Return the [x, y] coordinate for the center point of the cell that contains the specified text.  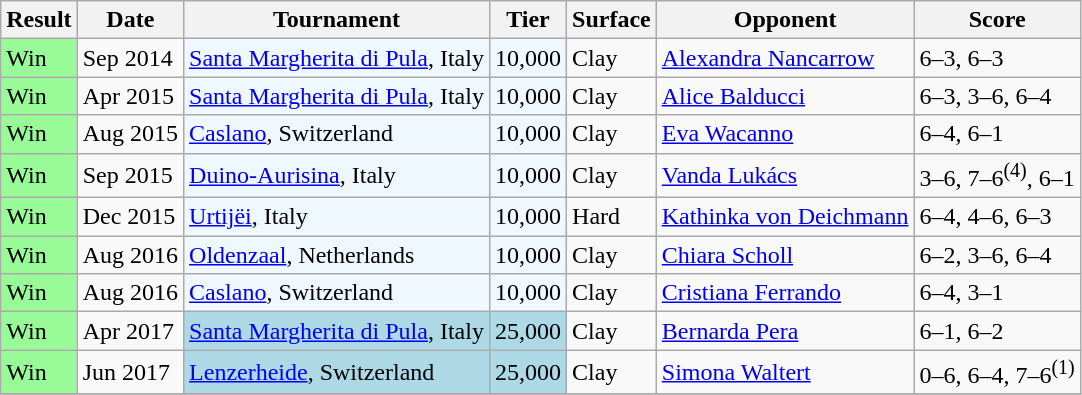
Chiara Scholl [785, 255]
Cristiana Ferrando [785, 293]
6–3, 6–3 [997, 58]
6–4, 6–1 [997, 134]
Apr 2015 [130, 96]
6–4, 4–6, 6–3 [997, 217]
Aug 2015 [130, 134]
Result [39, 20]
Alexandra Nancarrow [785, 58]
Alice Balducci [785, 96]
Urtijëi, Italy [337, 217]
6–2, 3–6, 6–4 [997, 255]
Date [130, 20]
Sep 2015 [130, 176]
Hard [612, 217]
Score [997, 20]
Simona Waltert [785, 372]
Opponent [785, 20]
0–6, 6–4, 7–6(1) [997, 372]
Tier [528, 20]
6–1, 6–2 [997, 331]
Surface [612, 20]
Oldenzaal, Netherlands [337, 255]
Vanda Lukács [785, 176]
3–6, 7–6(4), 6–1 [997, 176]
Bernarda Pera [785, 331]
Dec 2015 [130, 217]
Duino-Aurisina, Italy [337, 176]
Sep 2014 [130, 58]
Kathinka von Deichmann [785, 217]
Apr 2017 [130, 331]
Eva Wacanno [785, 134]
Jun 2017 [130, 372]
Lenzerheide, Switzerland [337, 372]
6–3, 3–6, 6–4 [997, 96]
Tournament [337, 20]
6–4, 3–1 [997, 293]
